Search for the cell housing the specified text and yield its (x, y) center coordinate. 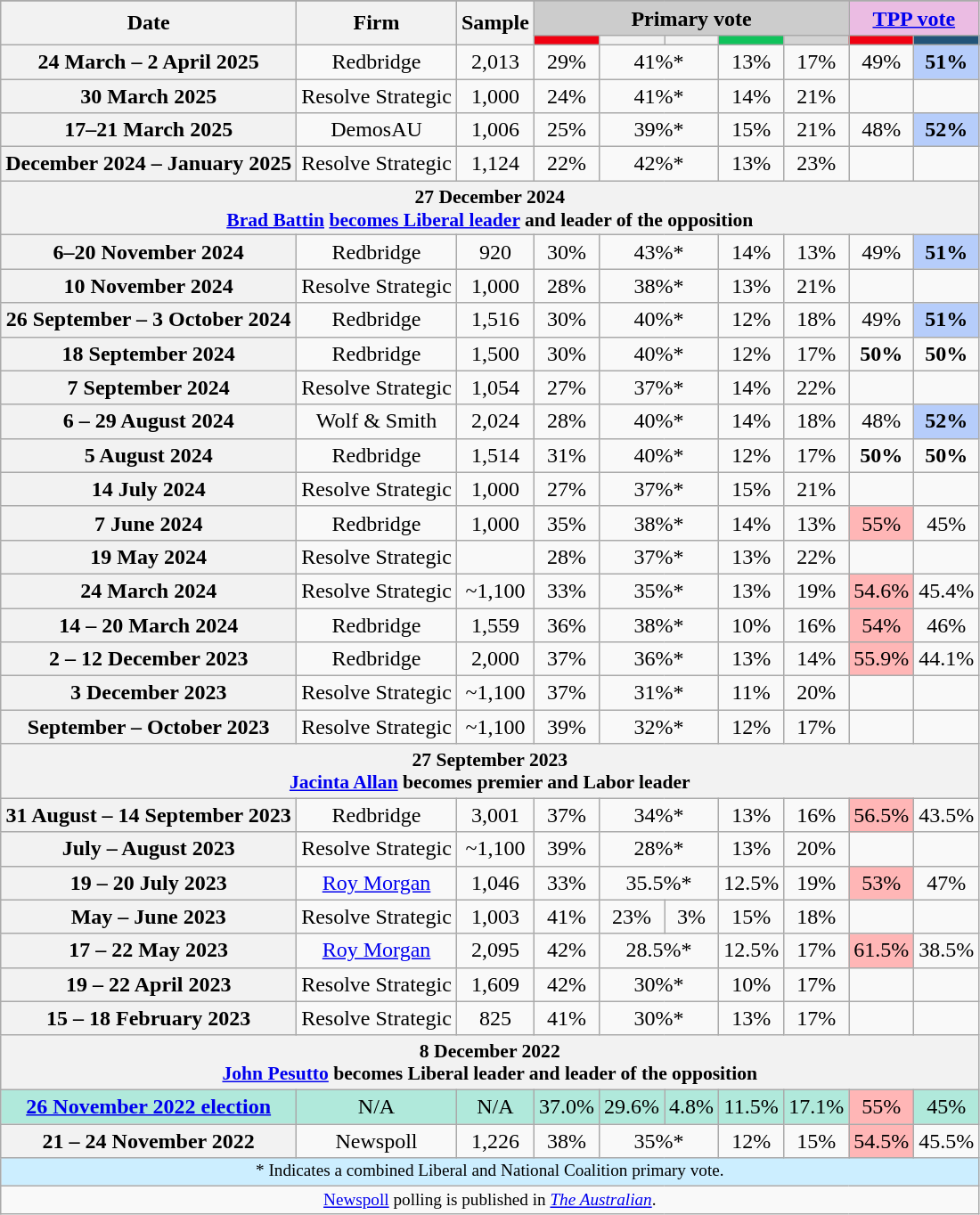
14 July 2024 (149, 489)
7 September 2024 (149, 387)
27 September 2023Jacinta Allan becomes premier and Labor leader (490, 771)
26 September – 3 October 2024 (149, 320)
1,516 (495, 320)
28%* (658, 849)
44.1% (946, 659)
* Indicates a combined Liberal and National Coalition primary vote. (490, 1172)
35.5%* (658, 883)
21 – 24 November 2022 (149, 1141)
36%* (658, 659)
27 December 2024 Brad Battin becomes Liberal leader and leader of the opposition (490, 208)
1,006 (495, 130)
56.5% (882, 815)
2,024 (495, 421)
1,609 (495, 984)
32%* (658, 727)
43%* (658, 252)
1,124 (495, 164)
29.6% (631, 1106)
1,046 (495, 883)
38% (567, 1141)
55.9% (882, 659)
31% (567, 455)
19 May 2024 (149, 557)
38.5% (946, 950)
47% (946, 883)
39%* (658, 130)
30 March 2025 (149, 96)
1,003 (495, 917)
July – August 2023 (149, 849)
Wolf & Smith (377, 421)
Primary vote (691, 18)
14 – 20 March 2024 (149, 625)
17 – 22 May 2023 (149, 950)
Firm (377, 23)
2,000 (495, 659)
31%* (658, 693)
7 June 2024 (149, 523)
17.1% (816, 1106)
19 – 20 July 2023 (149, 883)
5 August 2024 (149, 455)
3,001 (495, 815)
DemosAU (377, 130)
May – June 2023 (149, 917)
24% (567, 96)
42%* (658, 164)
54% (882, 625)
17–21 March 2025 (149, 130)
46% (946, 625)
35% (567, 523)
September – October 2023 (149, 727)
3 December 2023 (149, 693)
10 November 2024 (149, 286)
Sample (495, 23)
Newspoll polling is published in The Australian. (490, 1200)
1,559 (495, 625)
43.5% (946, 815)
36% (567, 625)
37.0% (567, 1106)
26 November 2022 election (149, 1106)
Date (149, 23)
3% (691, 917)
11% (752, 693)
53% (882, 883)
920 (495, 252)
31 August – 14 September 2023 (149, 815)
28.5%* (658, 950)
29% (567, 61)
1,514 (495, 455)
1,054 (495, 387)
34%* (658, 815)
25% (567, 130)
December 2024 – January 2025 (149, 164)
2 – 12 December 2023 (149, 659)
24 March – 2 April 2025 (149, 61)
54.6% (882, 591)
825 (495, 1018)
6 – 29 August 2024 (149, 421)
8 December 2022John Pesutto becomes Liberal leader and leader of the opposition (490, 1062)
1,226 (495, 1141)
54.5% (882, 1141)
24 March 2024 (149, 591)
TPP vote (914, 18)
19 – 22 April 2023 (149, 984)
2,013 (495, 61)
Newspoll (377, 1141)
45.5% (946, 1141)
15 – 18 February 2023 (149, 1018)
11.5% (752, 1106)
61.5% (882, 950)
1,500 (495, 354)
6–20 November 2024 (149, 252)
4.8% (691, 1106)
2,095 (495, 950)
18 September 2024 (149, 354)
45.4% (946, 591)
